For the text-containing cell, return its midpoint in (X, Y) coordinate format. 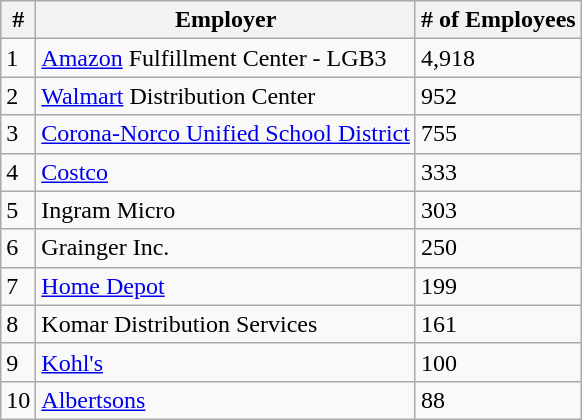
Kohl's (226, 362)
88 (498, 400)
2 (18, 96)
5 (18, 210)
Costco (226, 172)
9 (18, 362)
Employer (226, 20)
161 (498, 324)
250 (498, 248)
3 (18, 134)
# (18, 20)
Albertsons (226, 400)
Home Depot (226, 286)
10 (18, 400)
199 (498, 286)
8 (18, 324)
Corona-Norco Unified School District (226, 134)
100 (498, 362)
755 (498, 134)
Walmart Distribution Center (226, 96)
# of Employees (498, 20)
Komar Distribution Services (226, 324)
6 (18, 248)
1 (18, 58)
7 (18, 286)
333 (498, 172)
952 (498, 96)
Ingram Micro (226, 210)
4,918 (498, 58)
Grainger Inc. (226, 248)
Amazon Fulfillment Center - LGB3 (226, 58)
4 (18, 172)
303 (498, 210)
